Search for the cell housing the specified text and yield its (x, y) center coordinate. 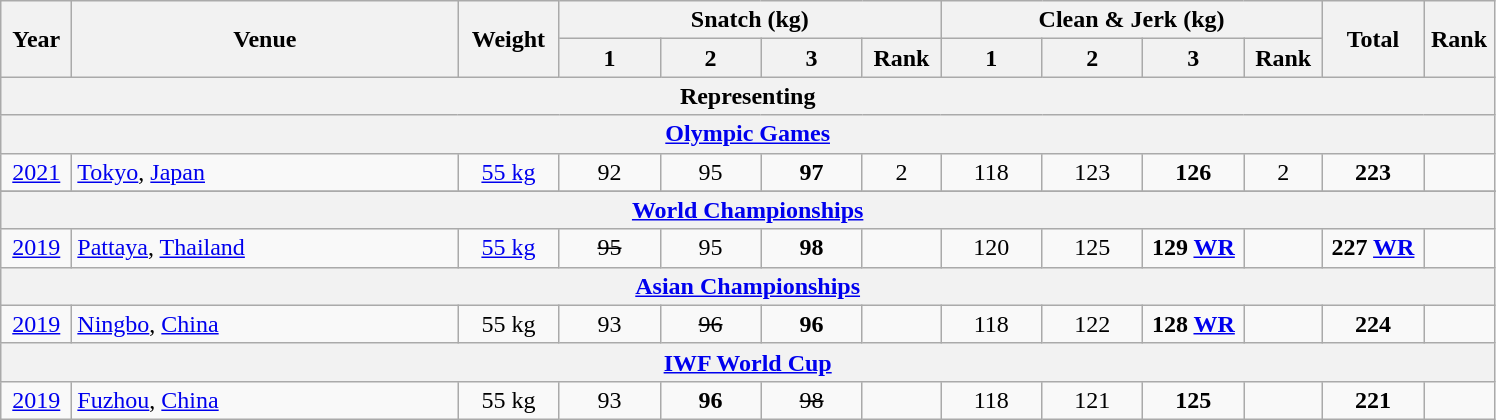
120 (992, 248)
Pattaya, Thailand (265, 248)
Tokyo, Japan (265, 172)
97 (812, 172)
227 WR (1372, 248)
Weight (508, 39)
123 (1092, 172)
Asian Championships (748, 286)
World Championships (748, 210)
Year (36, 39)
Olympic Games (748, 134)
224 (1372, 324)
Clean & Jerk (kg) (1132, 20)
Venue (265, 39)
Fuzhou, China (265, 400)
2021 (36, 172)
92 (610, 172)
Representing (748, 96)
122 (1092, 324)
Ningbo, China (265, 324)
223 (1372, 172)
126 (1194, 172)
121 (1092, 400)
129 WR (1194, 248)
128 WR (1194, 324)
Snatch (kg) (750, 20)
IWF World Cup (748, 362)
221 (1372, 400)
Total (1372, 39)
